Return [x, y] of the center of cell containing provided text 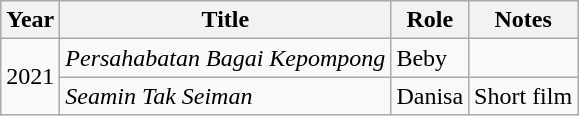
Title [226, 20]
Persahabatan Bagai Kepompong [226, 58]
Year [30, 20]
2021 [30, 77]
Beby [430, 58]
Short film [524, 96]
Seamin Tak Seiman [226, 96]
Notes [524, 20]
Role [430, 20]
Danisa [430, 96]
